Find where the given text appears and provide that cell's center as (X, Y) coordinate. 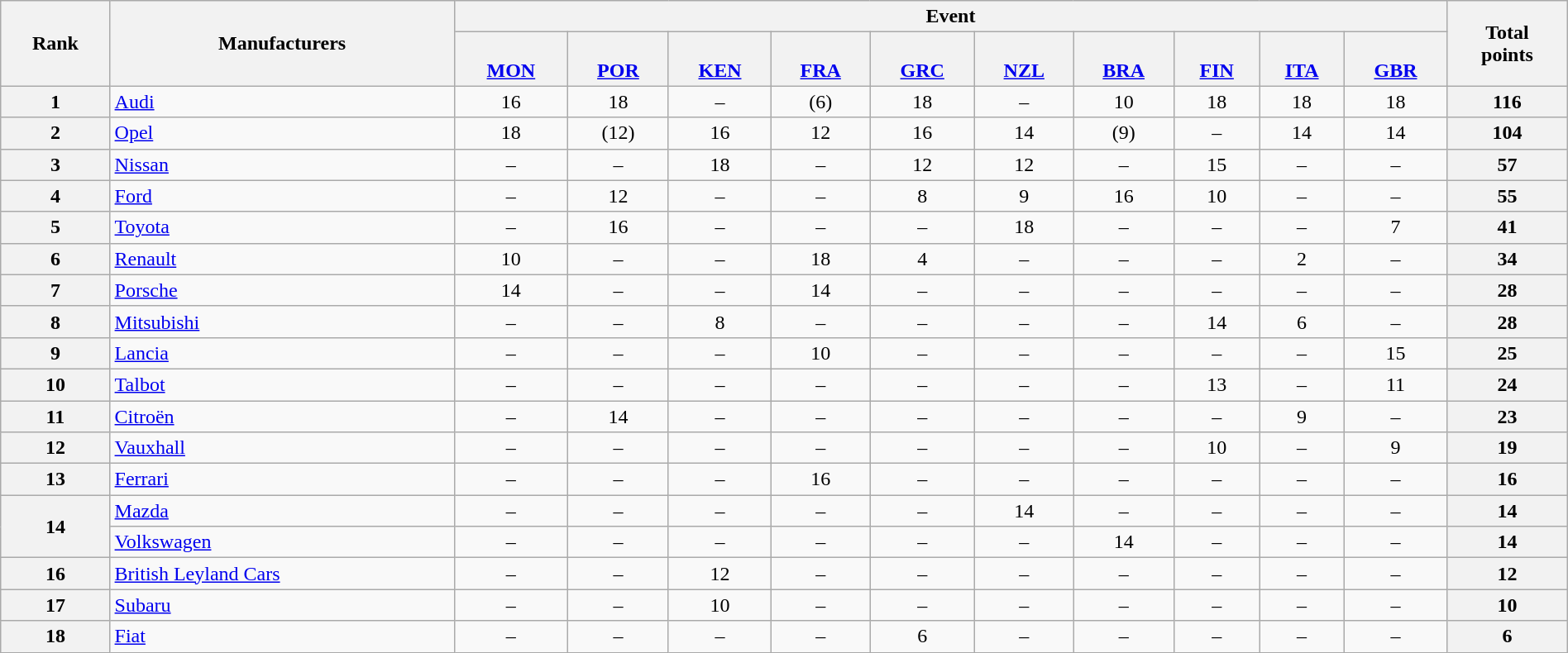
FIN (1217, 60)
Subaru (282, 605)
Toyota (282, 227)
Nissan (282, 164)
BRA (1124, 60)
Mazda (282, 511)
Volkswagen (282, 542)
(12) (619, 133)
KEN (719, 60)
25 (1508, 353)
MON (511, 60)
Mitsubishi (282, 322)
Talbot (282, 384)
Opel (282, 133)
55 (1508, 196)
104 (1508, 133)
(9) (1124, 133)
(6) (820, 102)
34 (1508, 259)
3 (55, 164)
Porsche (282, 290)
Ferrari (282, 479)
GRC (923, 60)
Citroën (282, 416)
Lancia (282, 353)
Renault (282, 259)
Ford (282, 196)
Vauxhall (282, 448)
Totalpoints (1508, 43)
NZL (1024, 60)
24 (1508, 384)
British Leyland Cars (282, 574)
17 (55, 605)
23 (1508, 416)
Rank (55, 43)
1 (55, 102)
19 (1508, 448)
POR (619, 60)
116 (1508, 102)
Event (951, 17)
41 (1508, 227)
Audi (282, 102)
ITA (1302, 60)
Fiat (282, 636)
FRA (820, 60)
Manufacturers (282, 43)
GBR (1395, 60)
5 (55, 227)
57 (1508, 164)
